Find where the given text appears and provide that cell's center as (x, y) coordinate. 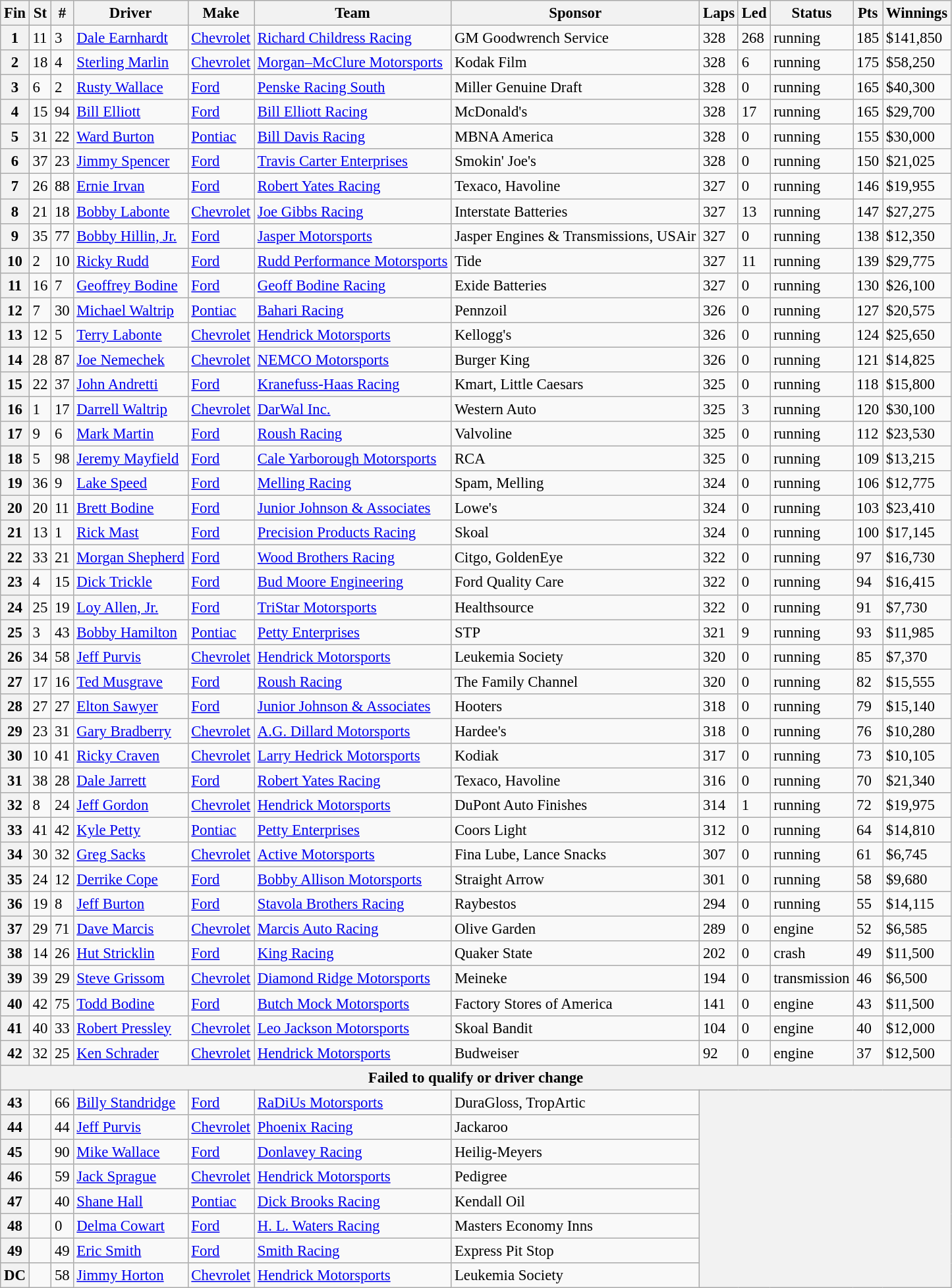
John Andretti (130, 385)
Quaker State (576, 954)
70 (868, 780)
Cale Yarborough Motorsports (353, 459)
$141,850 (917, 38)
$21,025 (917, 161)
87 (62, 360)
Kellogg's (576, 335)
Winnings (917, 13)
McDonald's (576, 112)
$10,105 (917, 756)
Meineke (576, 979)
Joe Gibbs Racing (353, 211)
STP (576, 632)
103 (868, 508)
104 (719, 1028)
98 (62, 459)
$25,650 (917, 335)
Melling Racing (353, 483)
Rudd Performance Motorsports (353, 261)
$15,555 (917, 682)
Factory Stores of America (576, 1004)
Morgan Shepherd (130, 558)
Jeff Gordon (130, 805)
Jeremy Mayfield (130, 459)
120 (868, 409)
93 (868, 632)
Robert Pressley (130, 1028)
Diamond Ridge Motorsports (353, 979)
312 (719, 830)
Hardee's (576, 731)
Donlavey Racing (353, 1152)
Ward Burton (130, 137)
Marcis Auto Racing (353, 929)
301 (719, 880)
$11,985 (917, 632)
Larry Hedrick Motorsports (353, 756)
71 (62, 929)
Michael Waltrip (130, 310)
Dick Brooks Racing (353, 1201)
Precision Products Racing (353, 533)
$12,350 (917, 236)
Delma Cowart (130, 1226)
Phoenix Racing (353, 1127)
transmission (812, 979)
100 (868, 533)
Failed to qualify or driver change (476, 1077)
RaDiUs Motorsports (353, 1102)
73 (868, 756)
Jasper Motorsports (353, 236)
Budweiser (576, 1053)
47 (15, 1201)
$12,500 (917, 1053)
$13,215 (917, 459)
Lake Speed (130, 483)
Kodak Film (576, 63)
88 (62, 186)
$16,730 (917, 558)
Dale Jarrett (130, 780)
Bobby Hamilton (130, 632)
118 (868, 385)
$20,575 (917, 310)
Morgan–McClure Motorsports (353, 63)
90 (62, 1152)
St (40, 13)
A.G. Dillard Motorsports (353, 731)
97 (868, 558)
Mark Martin (130, 434)
GM Goodwrench Service (576, 38)
314 (719, 805)
Western Auto (576, 409)
106 (868, 483)
Bud Moore Engineering (353, 583)
Jimmy Spencer (130, 161)
Bobby Allison Motorsports (353, 880)
Billy Standridge (130, 1102)
$17,145 (917, 533)
$6,585 (917, 929)
Kyle Petty (130, 830)
$23,530 (917, 434)
Sterling Marlin (130, 63)
Miller Genuine Draft (576, 88)
Sponsor (576, 13)
Healthsource (576, 607)
138 (868, 236)
Wood Brothers Racing (353, 558)
Rick Mast (130, 533)
82 (868, 682)
$21,340 (917, 780)
316 (719, 780)
$16,415 (917, 583)
Lowe's (576, 508)
72 (868, 805)
294 (719, 904)
$27,275 (917, 211)
Jimmy Horton (130, 1275)
76 (868, 731)
85 (868, 657)
Penske Racing South (353, 88)
$10,280 (917, 731)
52 (868, 929)
NEMCO Motorsports (353, 360)
Led (754, 13)
The Family Channel (576, 682)
MBNA America (576, 137)
Citgo, GoldenEye (576, 558)
Team (353, 13)
185 (868, 38)
77 (62, 236)
Mike Wallace (130, 1152)
$26,100 (917, 285)
139 (868, 261)
Olive Garden (576, 929)
Bill Elliott Racing (353, 112)
Pennzoil (576, 310)
$7,370 (917, 657)
Kranefuss-Haas Racing (353, 385)
147 (868, 211)
Pts (868, 13)
Skoal (576, 533)
Leo Jackson Motorsports (353, 1028)
$12,000 (917, 1028)
Kendall Oil (576, 1201)
Masters Economy Inns (576, 1226)
DuraGloss, TropArtic (576, 1102)
DuPont Auto Finishes (576, 805)
Ted Musgrave (130, 682)
H. L. Waters Racing (353, 1226)
Skoal Bandit (576, 1028)
$7,730 (917, 607)
Valvoline (576, 434)
Heilig-Meyers (576, 1152)
Richard Childress Racing (353, 38)
TriStar Motorsports (353, 607)
Jasper Engines & Transmissions, USAir (576, 236)
121 (868, 360)
Jackaroo (576, 1127)
$12,775 (917, 483)
Laps (719, 13)
DC (15, 1275)
Rusty Wallace (130, 88)
175 (868, 63)
Express Pit Stop (576, 1251)
Smokin' Joe's (576, 161)
45 (15, 1152)
Darrell Waltrip (130, 409)
Raybestos (576, 904)
$6,500 (917, 979)
$15,800 (917, 385)
$58,250 (917, 63)
Smith Racing (353, 1251)
Steve Grissom (130, 979)
Kodiak (576, 756)
DarWal Inc. (353, 409)
124 (868, 335)
Kmart, Little Caesars (576, 385)
130 (868, 285)
64 (868, 830)
Brett Bodine (130, 508)
$19,975 (917, 805)
Burger King (576, 360)
Stavola Brothers Racing (353, 904)
48 (15, 1226)
Active Motorsports (353, 855)
Fin (15, 13)
112 (868, 434)
Gary Bradberry (130, 731)
Driver (130, 13)
$23,410 (917, 508)
Bobby Labonte (130, 211)
150 (868, 161)
Bobby Hillin, Jr. (130, 236)
Dick Trickle (130, 583)
Travis Carter Enterprises (353, 161)
Make (221, 13)
Bahari Racing (353, 310)
Ford Quality Care (576, 583)
Butch Mock Motorsports (353, 1004)
Coors Light (576, 830)
Geoff Bodine Racing (353, 285)
59 (62, 1177)
317 (719, 756)
Fina Lube, Lance Snacks (576, 855)
$14,115 (917, 904)
Greg Sacks (130, 855)
Bill Davis Racing (353, 137)
Shane Hall (130, 1201)
Hut Stricklin (130, 954)
55 (868, 904)
321 (719, 632)
$14,825 (917, 360)
Terry Labonte (130, 335)
Straight Arrow (576, 880)
79 (868, 707)
$19,955 (917, 186)
crash (812, 954)
Exide Batteries (576, 285)
109 (868, 459)
$15,140 (917, 707)
$29,775 (917, 261)
$29,700 (917, 112)
Dale Earnhardt (130, 38)
Interstate Batteries (576, 211)
Jeff Burton (130, 904)
Hooters (576, 707)
Eric Smith (130, 1251)
141 (719, 1004)
Ernie Irvan (130, 186)
75 (62, 1004)
Ken Schrader (130, 1053)
155 (868, 137)
66 (62, 1102)
Ricky Rudd (130, 261)
127 (868, 310)
Loy Allen, Jr. (130, 607)
307 (719, 855)
Todd Bodine (130, 1004)
$30,100 (917, 409)
Geoffrey Bodine (130, 285)
# (62, 13)
91 (868, 607)
Jack Sprague (130, 1177)
$14,810 (917, 830)
RCA (576, 459)
Dave Marcis (130, 929)
Ricky Craven (130, 756)
Joe Nemechek (130, 360)
Spam, Melling (576, 483)
Pedigree (576, 1177)
194 (719, 979)
202 (719, 954)
92 (719, 1053)
King Racing (353, 954)
Elton Sawyer (130, 707)
Status (812, 13)
Derrike Cope (130, 880)
146 (868, 186)
268 (754, 38)
$30,000 (917, 137)
289 (719, 929)
$40,300 (917, 88)
61 (868, 855)
$9,680 (917, 880)
Tide (576, 261)
Bill Elliott (130, 112)
$6,745 (917, 855)
